Determine the (x, y) coordinate at the center of the cell enclosing the given text.  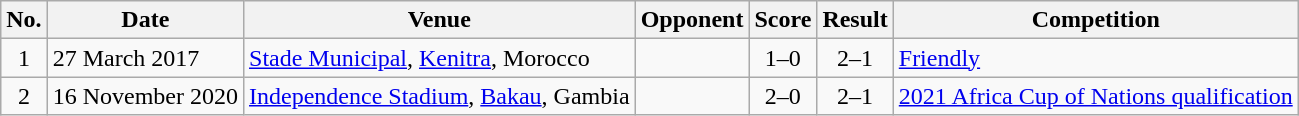
27 March 2017 (145, 58)
1 (24, 58)
Result (855, 20)
Venue (440, 20)
Competition (1096, 20)
1–0 (783, 58)
16 November 2020 (145, 96)
2–0 (783, 96)
No. (24, 20)
2 (24, 96)
2021 Africa Cup of Nations qualification (1096, 96)
Friendly (1096, 58)
Date (145, 20)
Opponent (692, 20)
Independence Stadium, Bakau, Gambia (440, 96)
Stade Municipal, Kenitra, Morocco (440, 58)
Score (783, 20)
